Return (x, y) of the center of cell containing provided text 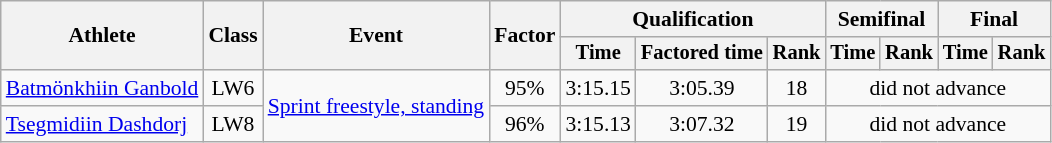
LW8 (232, 124)
Class (232, 36)
96% (524, 124)
Factor (524, 36)
3:15.13 (598, 124)
Qualification (692, 19)
3:15.15 (598, 88)
Semifinal (881, 19)
Batmönkhiin Ganbold (102, 88)
Event (376, 36)
95% (524, 88)
3:05.39 (702, 88)
Athlete (102, 36)
Tsegmidiin Dashdorj (102, 124)
Sprint freestyle, standing (376, 106)
19 (797, 124)
3:07.32 (702, 124)
Factored time (702, 54)
18 (797, 88)
Final (994, 19)
LW6 (232, 88)
